Output the (x, y) coordinate of the center of the cell containing the given text.  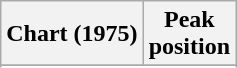
Peakposition (189, 34)
Chart (1975) (72, 34)
